Find where the given text appears and provide that cell's center as [X, Y] coordinate. 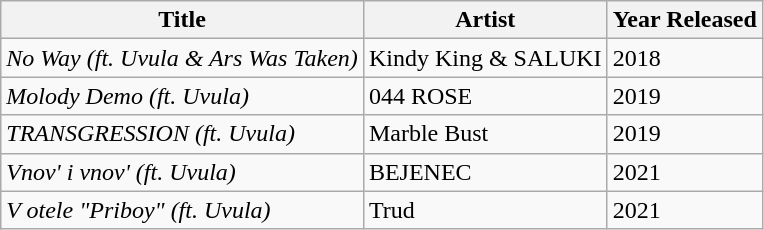
No Way (ft. Uvula & Ars Was Taken) [182, 58]
Title [182, 20]
BEJENEC [485, 172]
V otele "Priboy" (ft. Uvula) [182, 210]
Molody Demo (ft. Uvula) [182, 96]
Marble Bust [485, 134]
Kindy King & SALUKI [485, 58]
2018 [684, 58]
Artist [485, 20]
TRANSGRESSION (ft. Uvula) [182, 134]
Year Released [684, 20]
Vnov' i vnov' (ft. Uvula) [182, 172]
Trud [485, 210]
044 ROSE [485, 96]
